Output the [x, y] coordinate of the center of the cell containing the given text.  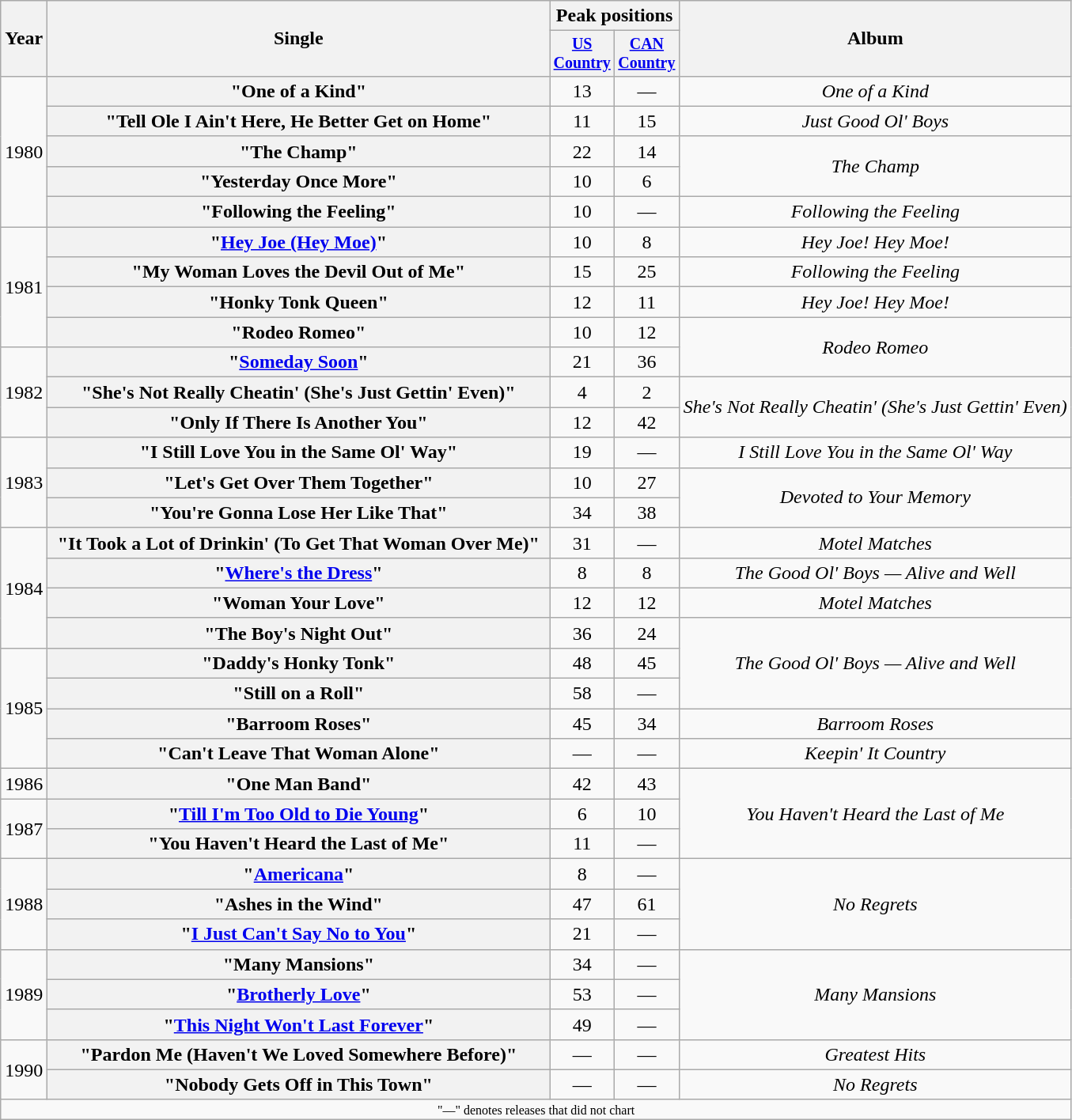
"You Haven't Heard the Last of Me" [299, 844]
"Let's Get Over Them Together" [299, 482]
49 [582, 1024]
14 [647, 151]
38 [647, 513]
31 [582, 543]
"Can't Leave That Woman Alone" [299, 754]
22 [582, 151]
"Honky Tonk Queen" [299, 302]
19 [582, 452]
"Only If There Is Another You" [299, 422]
Year [24, 39]
"Hey Joe (Hey Moe)" [299, 242]
1984 [24, 588]
Album [875, 39]
1983 [24, 482]
61 [647, 904]
Greatest Hits [875, 1054]
1986 [24, 784]
"Woman Your Love" [299, 603]
"Many Mansions" [299, 964]
1982 [24, 392]
"It Took a Lot of Drinkin' (To Get That Woman Over Me)" [299, 543]
"Rodeo Romeo" [299, 332]
25 [647, 272]
CAN Country [647, 54]
Devoted to Your Memory [875, 498]
"Ashes in the Wind" [299, 904]
Just Good Ol' Boys [875, 121]
"—" denotes releases that did not chart [536, 1109]
1989 [24, 994]
1990 [24, 1069]
"I Still Love You in the Same Ol' Way" [299, 452]
"You're Gonna Lose Her Like That" [299, 513]
58 [582, 694]
"Still on a Roll" [299, 694]
"Barroom Roses" [299, 724]
She's Not Really Cheatin' (She's Just Gettin' Even) [875, 407]
"Following the Feeling" [299, 212]
"Where's the Dress" [299, 573]
Keepin' It Country [875, 754]
"This Night Won't Last Forever" [299, 1024]
"One of a Kind" [299, 91]
The Champ [875, 166]
One of a Kind [875, 91]
53 [582, 994]
Barroom Roses [875, 724]
Peak positions [614, 16]
43 [647, 784]
1980 [24, 151]
You Haven't Heard the Last of Me [875, 814]
"Brotherly Love" [299, 994]
"Pardon Me (Haven't We Loved Somewhere Before)" [299, 1054]
1985 [24, 708]
48 [582, 663]
"Till I'm Too Old to Die Young" [299, 814]
I Still Love You in the Same Ol' Way [875, 452]
US Country [582, 54]
24 [647, 633]
"One Man Band" [299, 784]
1987 [24, 829]
1988 [24, 904]
2 [647, 392]
1981 [24, 287]
"Daddy's Honky Tonk" [299, 663]
4 [582, 392]
27 [647, 482]
13 [582, 91]
"She's Not Really Cheatin' (She's Just Gettin' Even)" [299, 392]
"I Just Can't Say No to You" [299, 934]
"Tell Ole I Ain't Here, He Better Get on Home" [299, 121]
"The Boy's Night Out" [299, 633]
"Americana" [299, 874]
47 [582, 904]
Many Mansions [875, 994]
Rodeo Romeo [875, 347]
"Someday Soon" [299, 362]
"My Woman Loves the Devil Out of Me" [299, 272]
Single [299, 39]
"Yesterday Once More" [299, 181]
"The Champ" [299, 151]
"Nobody Gets Off in This Town" [299, 1084]
